Search for the cell housing the specified text and yield its [x, y] center coordinate. 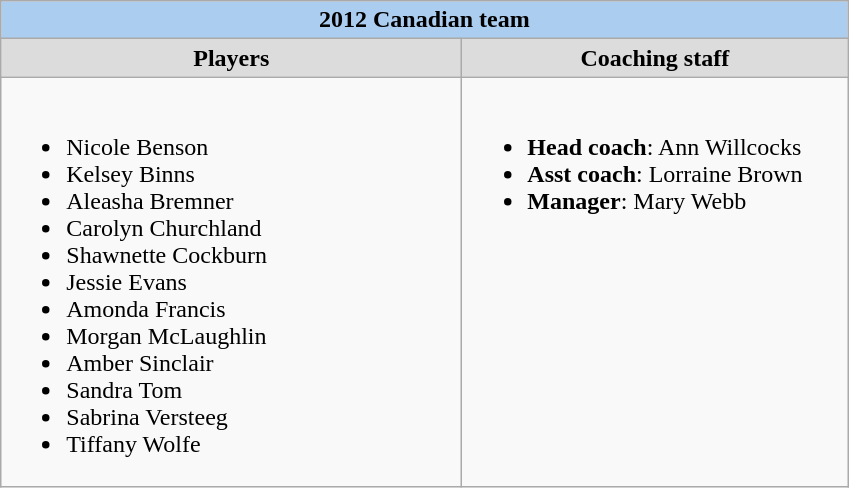
Head coach: Ann WillcocksAsst coach: Lorraine BrownManager: Mary Webb [655, 282]
2012 Canadian team [424, 20]
Players [232, 58]
Coaching staff [655, 58]
